Identify which cell holds the provided text, then report its (x, y) central coordinate. 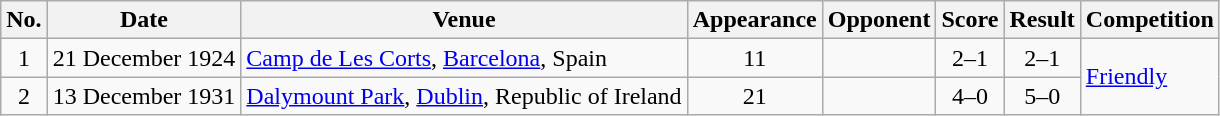
No. (24, 20)
1 (24, 58)
Score (970, 20)
21 December 1924 (144, 58)
5–0 (1042, 96)
Camp de Les Corts, Barcelona, Spain (464, 58)
11 (754, 58)
4–0 (970, 96)
Dalymount Park, Dublin, Republic of Ireland (464, 96)
Date (144, 20)
13 December 1931 (144, 96)
Opponent (879, 20)
2 (24, 96)
Competition (1150, 20)
21 (754, 96)
Friendly (1150, 77)
Venue (464, 20)
Appearance (754, 20)
Result (1042, 20)
